For the text-containing cell, return its midpoint in [X, Y] coordinate format. 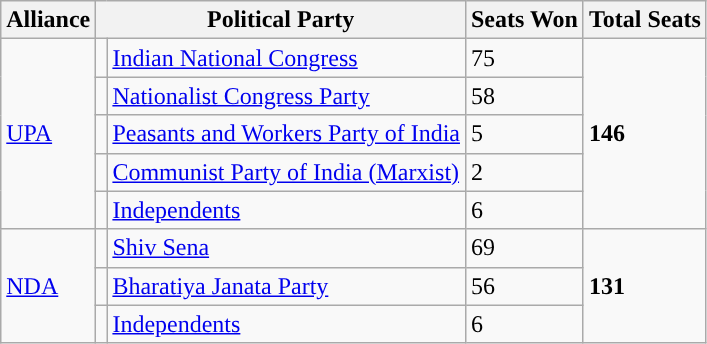
Political Party [281, 20]
Bharatiya Janata Party [286, 286]
2 [524, 172]
5 [524, 134]
146 [644, 134]
Shiv Sena [286, 248]
Alliance [48, 20]
UPA [48, 134]
Total Seats [644, 20]
Peasants and Workers Party of India [286, 134]
56 [524, 286]
Indian National Congress [286, 58]
69 [524, 248]
58 [524, 96]
131 [644, 286]
Communist Party of India (Marxist) [286, 172]
NDA [48, 286]
Nationalist Congress Party [286, 96]
Seats Won [524, 20]
75 [524, 58]
